Identify which cell holds the provided text, then report its [X, Y] central coordinate. 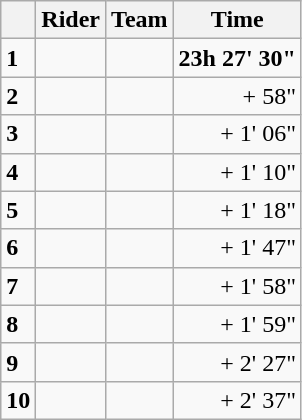
+ 1' 58" [237, 286]
6 [18, 248]
Time [237, 20]
8 [18, 324]
+ 58" [237, 96]
2 [18, 96]
Team [140, 20]
9 [18, 362]
5 [18, 210]
3 [18, 134]
4 [18, 172]
23h 27' 30" [237, 58]
1 [18, 58]
10 [18, 400]
+ 1' 10" [237, 172]
+ 1' 06" [237, 134]
Rider [71, 20]
+ 2' 37" [237, 400]
+ 1' 18" [237, 210]
+ 2' 27" [237, 362]
+ 1' 47" [237, 248]
+ 1' 59" [237, 324]
7 [18, 286]
